Capture the cell that displays the provided text and extract its (X, Y) central coordinate. 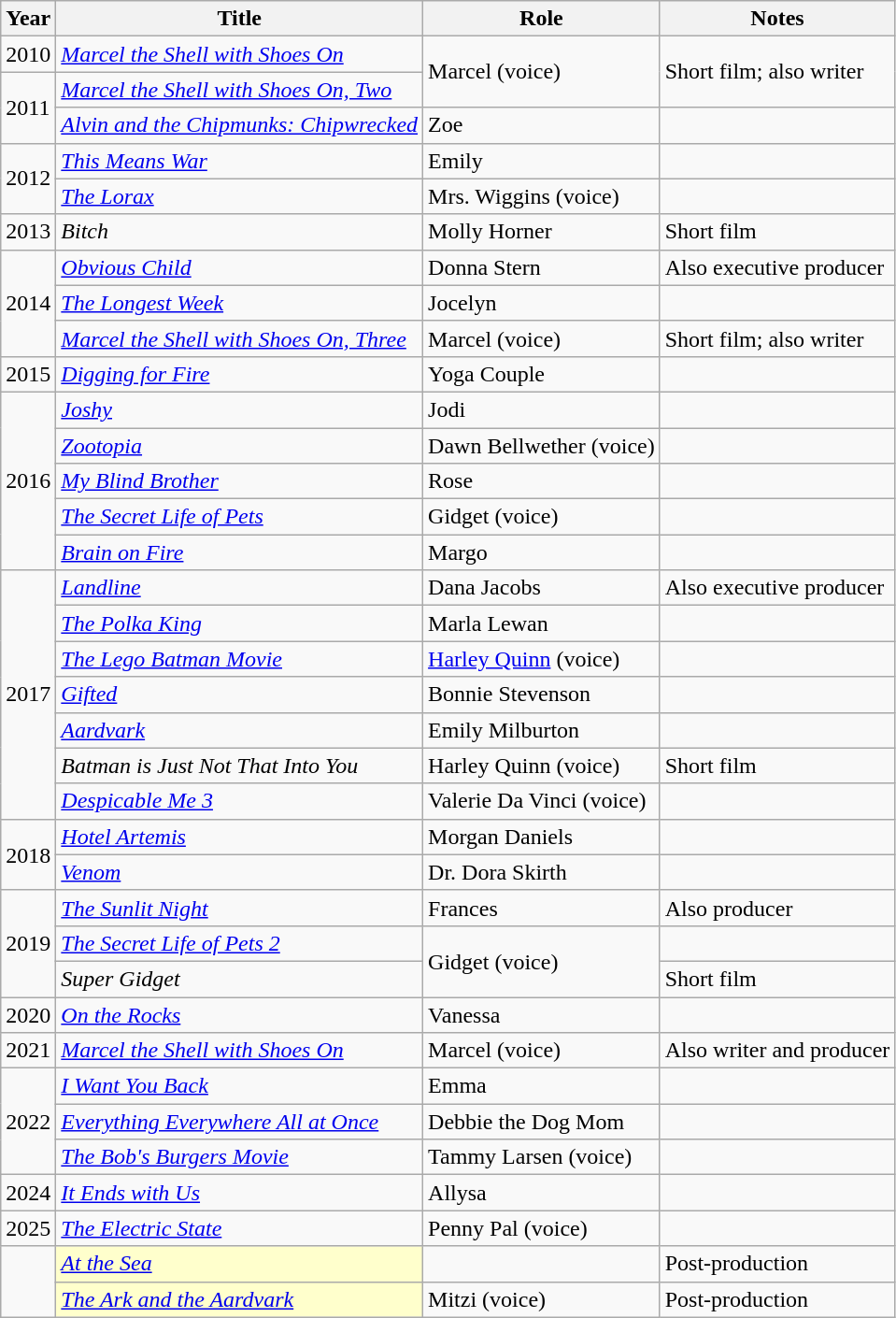
2018 (28, 854)
Morgan Daniels (542, 837)
2020 (28, 1014)
Mitzi (voice) (542, 1299)
Brain on Fire (239, 552)
The Lorax (239, 196)
The Secret Life of Pets 2 (239, 943)
2010 (28, 54)
Dawn Bellwether (voice) (542, 446)
Notes (777, 19)
Batman is Just Not That Into You (239, 766)
Emily Milburton (542, 730)
Joshy (239, 409)
Yoga Couple (542, 374)
Allysa (542, 1193)
Valerie Da Vinci (voice) (542, 801)
The Sunlit Night (239, 908)
Frances (542, 908)
2015 (28, 374)
Super Gidget (239, 979)
Year (28, 19)
2024 (28, 1193)
Jodi (542, 409)
Rose (542, 481)
Bitch (239, 232)
2013 (28, 232)
The Secret Life of Pets (239, 517)
The Bob's Burgers Movie (239, 1157)
Title (239, 19)
2022 (28, 1122)
At the Sea (239, 1264)
Vanessa (542, 1014)
The Longest Week (239, 303)
2017 (28, 695)
2021 (28, 1051)
Role (542, 19)
Donna Stern (542, 267)
Marcel the Shell with Shoes On, Three (239, 338)
Bonnie Stevenson (542, 695)
Gifted (239, 695)
Marla Lewan (542, 623)
Everything Everywhere All at Once (239, 1122)
2012 (28, 179)
Alvin and the Chipmunks: Chipwrecked (239, 125)
Tammy Larsen (voice) (542, 1157)
Also producer (777, 908)
The Polka King (239, 623)
2011 (28, 107)
Landline (239, 588)
Obvious Child (239, 267)
It Ends with Us (239, 1193)
Penny Pal (voice) (542, 1228)
2019 (28, 943)
Dr. Dora Skirth (542, 872)
Jocelyn (542, 303)
Hotel Artemis (239, 837)
Venom (239, 872)
Margo (542, 552)
Marcel the Shell with Shoes On, Two (239, 90)
Despicable Me 3 (239, 801)
Debbie the Dog Mom (542, 1122)
Digging for Fire (239, 374)
Zootopia (239, 446)
I Want You Back (239, 1086)
2014 (28, 303)
The Electric State (239, 1228)
2025 (28, 1228)
2016 (28, 480)
Also writer and producer (777, 1051)
This Means War (239, 161)
Emily (542, 161)
The Ark and the Aardvark (239, 1299)
Emma (542, 1086)
My Blind Brother (239, 481)
Zoe (542, 125)
Mrs. Wiggins (voice) (542, 196)
Molly Horner (542, 232)
On the Rocks (239, 1014)
Dana Jacobs (542, 588)
The Lego Batman Movie (239, 659)
Aardvark (239, 730)
